Return the [x, y] coordinate for the center point of the cell that contains the specified text.  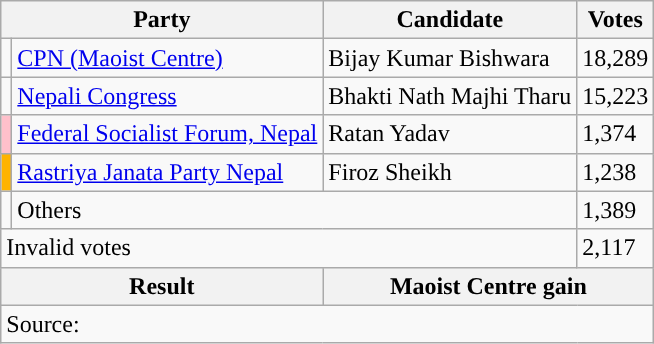
Party [162, 20]
Federal Socialist Forum, Nepal [168, 134]
Source: [328, 324]
1,389 [616, 210]
Others [294, 210]
2,117 [616, 248]
Invalid votes [289, 248]
Result [162, 286]
1,374 [616, 134]
Nepali Congress [168, 96]
Firoz Sheikh [450, 172]
Rastriya Janata Party Nepal [168, 172]
Candidate [450, 20]
Maoist Centre gain [488, 286]
Ratan Yadav [450, 134]
Bijay Kumar Bishwara [450, 58]
Bhakti Nath Majhi Tharu [450, 96]
15,223 [616, 96]
1,238 [616, 172]
CPN (Maoist Centre) [168, 58]
18,289 [616, 58]
Votes [616, 20]
